Search for the cell housing the specified text and yield its (x, y) center coordinate. 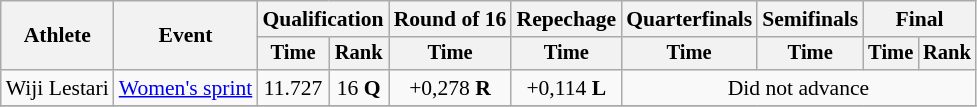
+0,114 L (566, 88)
11.727 (292, 88)
Repechage (566, 19)
Semifinals (810, 19)
Round of 16 (450, 19)
Wiji Lestari (58, 88)
Did not advance (798, 88)
Quarterfinals (689, 19)
+0,278 R (450, 88)
Qualification (322, 19)
Athlete (58, 36)
Final (919, 19)
16 Q (359, 88)
Event (186, 36)
Women's sprint (186, 88)
